For the text-containing cell, return its midpoint in (X, Y) coordinate format. 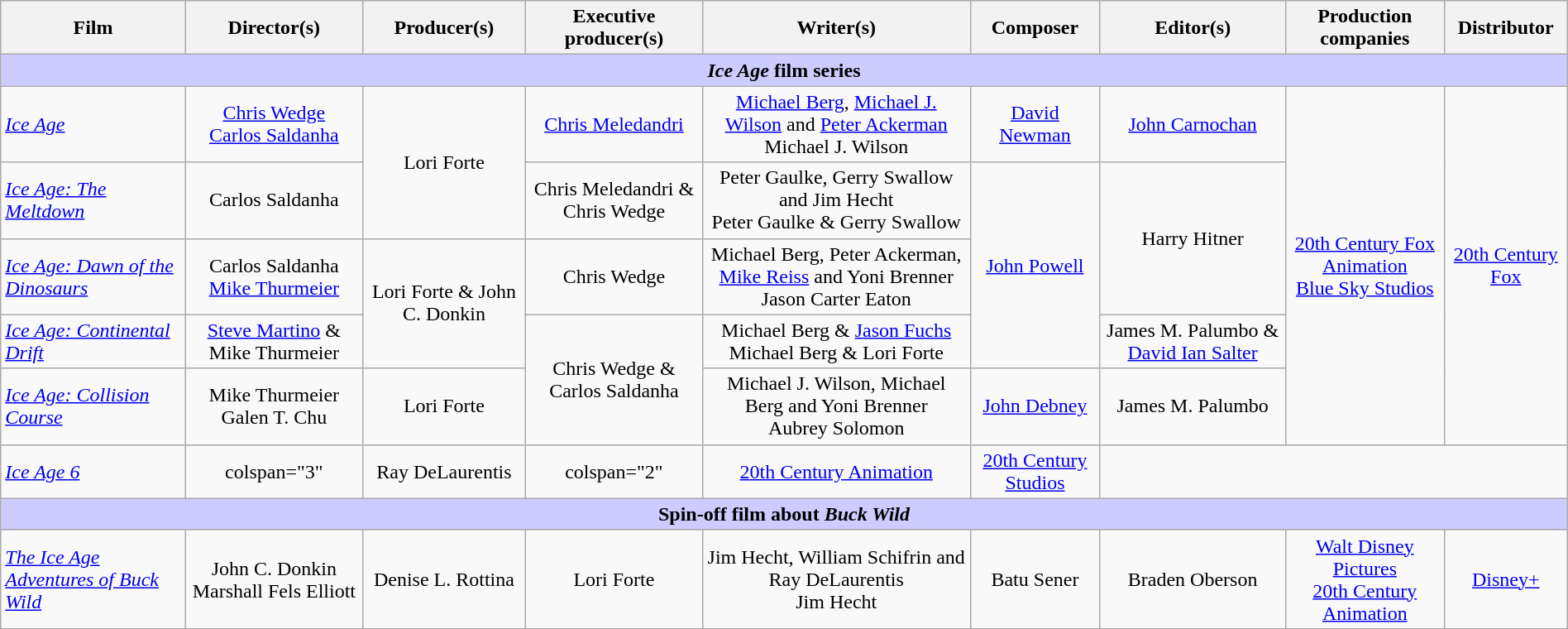
Carlos Saldanha Mike Thurmeier (274, 276)
Michael Berg & Jason Fuchs Michael Berg & Lori Forte (836, 341)
Ice Age: Continental Drift (93, 341)
James M. Palumbo & David Ian Salter (1193, 341)
Carlos Saldanha (274, 200)
Editor(s) (1193, 28)
Ray DeLaurentis (443, 472)
Distributor (1505, 28)
Michael J. Wilson, Michael Berg and Yoni Brenner Aubrey Solomon (836, 406)
Peter Gaulke, Gerry Swallow and Jim Hecht Peter Gaulke & Gerry Swallow (836, 200)
Spin-off film about Buck Wild (784, 514)
Writer(s) (836, 28)
Ice Age: Dawn of the Dinosaurs (93, 276)
David Newman (1035, 124)
Michael Berg, Michael J. Wilson and Peter Ackerman Michael J. Wilson (836, 124)
Composer (1035, 28)
John C. Donkin Marshall Fels Elliott (274, 579)
Mike Thurmeier Galen T. Chu (274, 406)
John Debney (1035, 406)
Executive producer(s) (614, 28)
Ice Age: The Meltdown (93, 200)
Ice Age 6 (93, 472)
Chris Wedge (614, 276)
Harry Hitner (1193, 238)
20th Century Studios (1035, 472)
Lori Forte & John C. Donkin (443, 303)
Ice Age film series (784, 70)
Braden Oberson (1193, 579)
Production companies (1365, 28)
Steve Martino & Mike Thurmeier (274, 341)
Chris Meledandri & Chris Wedge (614, 200)
Producer(s) (443, 28)
Ice Age: Collision Course (93, 406)
20th Century Fox AnimationBlue Sky Studios (1365, 265)
Chris Wedge Carlos Saldanha (274, 124)
Ice Age (93, 124)
Film (93, 28)
John Carnochan (1193, 124)
James M. Palumbo (1193, 406)
Walt Disney Pictures20th Century Animation (1365, 579)
colspan="2" (614, 472)
Michael Berg, Peter Ackerman, Mike Reiss and Yoni Brenner Jason Carter Eaton (836, 276)
Chris Meledandri (614, 124)
Denise L. Rottina (443, 579)
Director(s) (274, 28)
20th Century Animation (836, 472)
Chris Wedge & Carlos Saldanha (614, 379)
colspan="3" (274, 472)
The Ice Age Adventures of Buck Wild (93, 579)
Jim Hecht, William Schifrin and Ray DeLaurentis Jim Hecht (836, 579)
Disney+ (1505, 579)
Batu Sener (1035, 579)
John Powell (1035, 265)
20th Century Fox (1505, 265)
